Extract the [x, y] coordinate from the center of the cell holding the provided text.  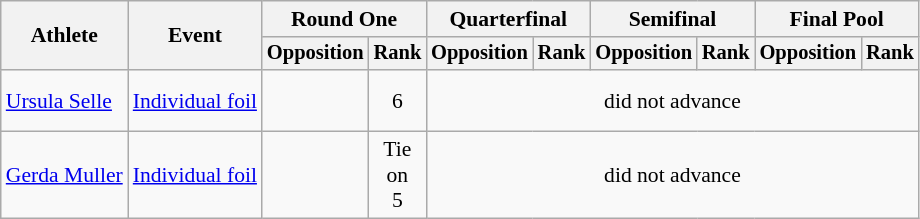
Gerda Muller [64, 176]
Final Pool [837, 19]
Quarterfinal [508, 19]
6 [398, 100]
Round One [344, 19]
Athlete [64, 36]
Ursula Selle [64, 100]
Semifinal [672, 19]
Tieon5 [398, 176]
Event [195, 36]
